Return (X, Y) of the center of cell containing provided text 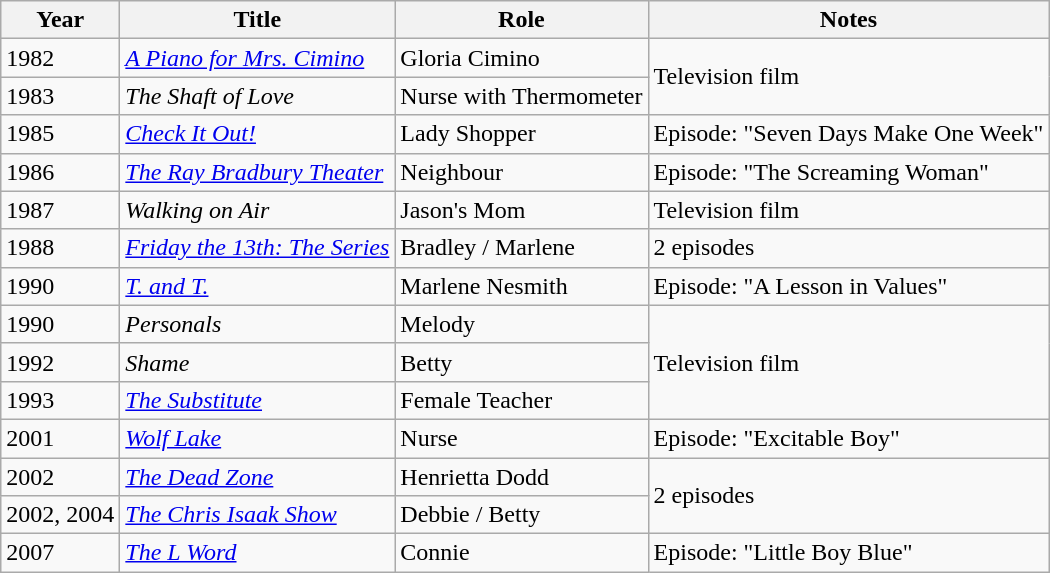
Episode: "Little Boy Blue" (848, 553)
Role (522, 20)
1992 (60, 362)
Jason's Mom (522, 210)
Marlene Nesmith (522, 286)
2002, 2004 (60, 515)
The Shaft of Love (258, 96)
1993 (60, 400)
1985 (60, 134)
2002 (60, 477)
Friday the 13th: The Series (258, 248)
Lady Shopper (522, 134)
2007 (60, 553)
Wolf Lake (258, 438)
The Dead Zone (258, 477)
Nurse with Thermometer (522, 96)
The Chris Isaak Show (258, 515)
Check It Out! (258, 134)
Betty (522, 362)
Shame (258, 362)
The Substitute (258, 400)
Neighbour (522, 172)
A Piano for Mrs. Cimino (258, 58)
Walking on Air (258, 210)
Connie (522, 553)
Henrietta Dodd (522, 477)
Notes (848, 20)
1983 (60, 96)
Episode: "A Lesson in Values" (848, 286)
1982 (60, 58)
Debbie / Betty (522, 515)
Year (60, 20)
Title (258, 20)
Episode: "Seven Days Make One Week" (848, 134)
1987 (60, 210)
Bradley / Marlene (522, 248)
Melody (522, 324)
The L Word (258, 553)
2001 (60, 438)
Episode: "Excitable Boy" (848, 438)
1988 (60, 248)
Gloria Cimino (522, 58)
The Ray Bradbury Theater (258, 172)
Female Teacher (522, 400)
Nurse (522, 438)
1986 (60, 172)
Episode: "The Screaming Woman" (848, 172)
Personals (258, 324)
T. and T. (258, 286)
